Capture the cell that displays the provided text and extract its (x, y) central coordinate. 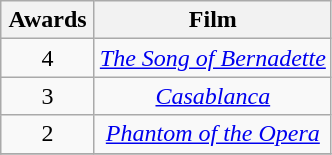
Phantom of the Opera (212, 134)
4 (48, 58)
Film (212, 20)
3 (48, 96)
Awards (48, 20)
The Song of Bernadette (212, 58)
2 (48, 134)
Casablanca (212, 96)
